Identify which cell holds the provided text, then report its (X, Y) central coordinate. 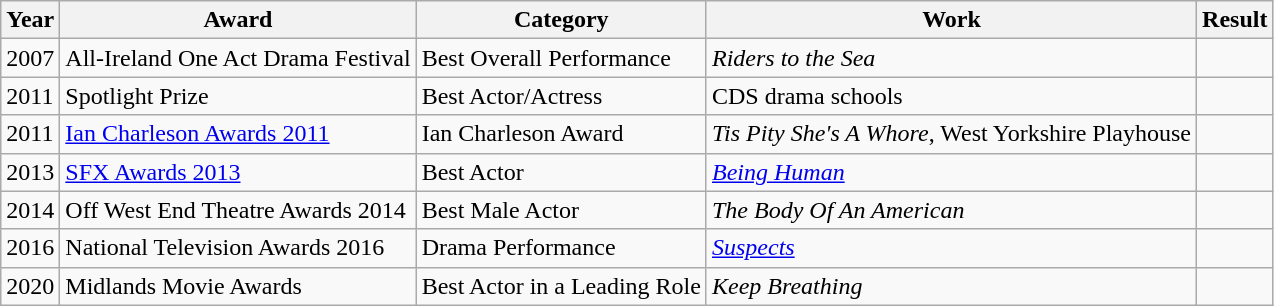
Best Actor (561, 172)
Drama Performance (561, 248)
Tis Pity She's A Whore, West Yorkshire Playhouse (951, 134)
SFX Awards 2013 (238, 172)
2013 (30, 172)
Ian Charleson Award (561, 134)
Year (30, 20)
Being Human (951, 172)
Keep Breathing (951, 286)
Midlands Movie Awards (238, 286)
Best Overall Performance (561, 58)
2014 (30, 210)
All-Ireland One Act Drama Festival (238, 58)
Award (238, 20)
CDS drama schools (951, 96)
Best Actor in a Leading Role (561, 286)
National Television Awards 2016 (238, 248)
Spotlight Prize (238, 96)
Result (1235, 20)
Riders to the Sea (951, 58)
2016 (30, 248)
The Body Of An American (951, 210)
Off West End Theatre Awards 2014 (238, 210)
Ian Charleson Awards 2011 (238, 134)
Work (951, 20)
2020 (30, 286)
Category (561, 20)
Best Male Actor (561, 210)
Best Actor/Actress (561, 96)
2007 (30, 58)
Suspects (951, 248)
